From the cell containing the given text, extract its center point as [X, Y] coordinate. 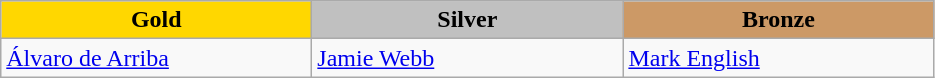
Bronze [778, 20]
Mark English [778, 58]
Jamie Webb [468, 58]
Álvaro de Arriba [156, 58]
Gold [156, 20]
Silver [468, 20]
